Locate the cell with the specified text and output its (X, Y) center coordinate. 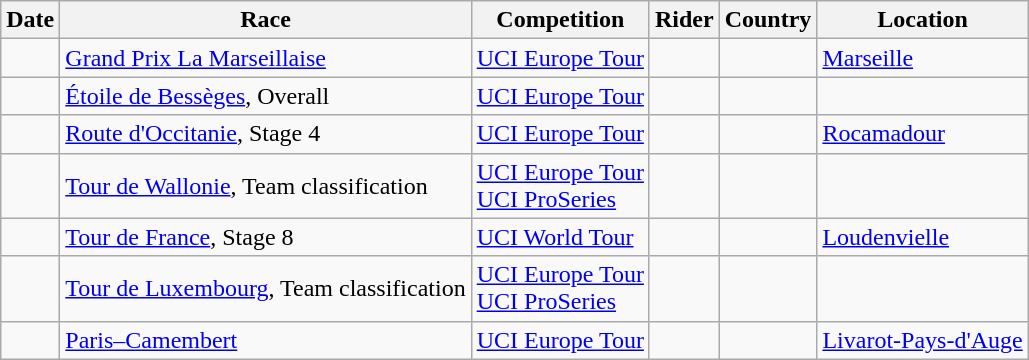
Tour de Wallonie, Team classification (266, 186)
Loudenvielle (922, 237)
Race (266, 20)
Tour de France, Stage 8 (266, 237)
Marseille (922, 58)
Grand Prix La Marseillaise (266, 58)
Date (30, 20)
Tour de Luxembourg, Team classification (266, 288)
UCI World Tour (560, 237)
Location (922, 20)
Country (768, 20)
Rider (684, 20)
Étoile de Bessèges, Overall (266, 96)
Paris–Camembert (266, 340)
Competition (560, 20)
Route d'Occitanie, Stage 4 (266, 134)
Livarot-Pays-d'Auge (922, 340)
Rocamadour (922, 134)
